Extract the (x, y) coordinate from the center of the cell holding the provided text.  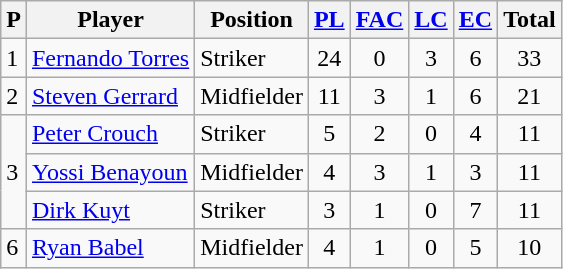
Position (252, 20)
Fernando Torres (110, 58)
10 (530, 248)
33 (530, 58)
FAC (380, 20)
21 (530, 96)
Player (110, 20)
Dirk Kuyt (110, 210)
LC (431, 20)
7 (475, 210)
Yossi Benayoun (110, 172)
EC (475, 20)
Steven Gerrard (110, 96)
PL (329, 20)
Peter Crouch (110, 134)
24 (329, 58)
Total (530, 20)
P (14, 20)
Ryan Babel (110, 248)
